Provide the (x, y) coordinate of the cell's center where the given text is located.  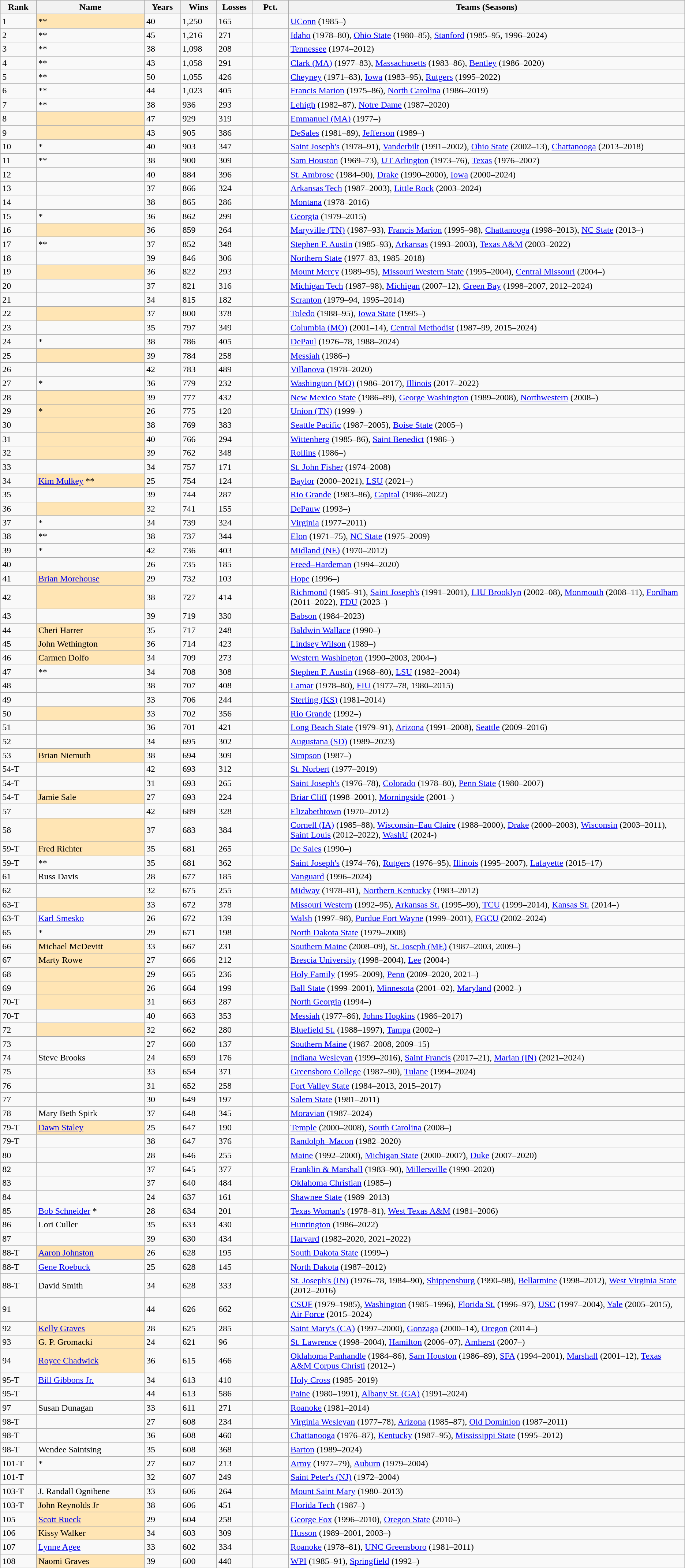
432 (234, 397)
665 (198, 974)
822 (198, 272)
852 (198, 244)
709 (198, 658)
Midway (1978–81), Northern Kentucky (1983–2012) (487, 891)
74 (18, 1058)
51 (18, 727)
84 (18, 1197)
65 (18, 932)
Hope (1996–) (487, 578)
195 (234, 1253)
9 (18, 132)
Lori Culler (90, 1225)
645 (198, 1169)
865 (198, 202)
735 (198, 564)
72 (18, 1030)
626 (198, 1309)
Naomi Graves (90, 1561)
460 (234, 1436)
Richmond (1985–91), Saint Joseph's (1991–2001), LIU Brooklyn (2002–08), Monmouth (2008–11), Fordham (2011–2022), FDU (2023–) (487, 597)
Brian Niemuth (90, 755)
3 (18, 49)
846 (198, 258)
Cornell (IA) (1985–88), Wisconsin–Eau Claire (1988–2000), Drake (2000–2003), Wisconsin (2003–2011), Saint Louis (2012–2022), WashU (2024-) (487, 830)
Aaron Johnston (90, 1253)
634 (198, 1211)
David Smith (90, 1285)
273 (234, 658)
306 (234, 258)
408 (234, 686)
John Wethington (90, 644)
66 (18, 946)
Idaho (1978–80), Ohio State (1980–85), Stanford (1985–95, 1996–2024) (487, 35)
777 (198, 397)
719 (198, 616)
Harvard (1982–2020, 2021–2022) (487, 1239)
603 (198, 1533)
97 (18, 1408)
410 (234, 1380)
Dawn Staley (90, 1127)
106 (18, 1533)
20 (18, 286)
St. Joseph's (IN) (1976–78, 1984–90), Shippensburg (1990–98), Bellarmine (1998–2012), West Virginia State (2012–2016) (487, 1285)
Oklahoma Panhandle (1984–86), Sam Houston (1986–89), SFA (1994–2001), Marshall (2001–12), Texas A&M Corpus Christi (2012–) (487, 1361)
18 (18, 258)
430 (234, 1225)
224 (234, 797)
St. Norbert (1977–2019) (487, 769)
8 (18, 119)
Saint Joseph's (1978–91), Vanderbilt (1991–2002), Ohio State (2002–13), Chattanooga (2013–2018) (487, 146)
489 (234, 369)
58 (18, 830)
208 (234, 49)
2 (18, 35)
68 (18, 974)
Emmanuel (MA) (1977–) (487, 119)
Western Washington (1990–2003, 2004–) (487, 658)
Simpson (1987–) (487, 755)
108 (18, 1561)
1,216 (198, 35)
694 (198, 755)
Bob Schneider * (90, 1211)
103 (234, 578)
16 (18, 230)
371 (234, 1071)
48 (18, 686)
Gene Roebuck (90, 1266)
77 (18, 1100)
654 (198, 1071)
800 (198, 314)
312 (234, 769)
586 (234, 1394)
376 (234, 1141)
615 (198, 1361)
Army (1977–79), Auburn (1979–2004) (487, 1463)
Holy Cross (1985–2019) (487, 1380)
4 (18, 63)
198 (234, 932)
New Mexico State (1986–89), George Washington (1989–2008), Northwestern (2008–) (487, 397)
451 (234, 1505)
Michigan Tech (1987–98), Michigan (2007–12), Green Bay (1998–2007, 2012–2024) (487, 286)
Saint Peter's (NJ) (1972–2004) (487, 1477)
Saint Joseph's (1976–78), Colorado (1978–80), Penn State (1980–2007) (487, 783)
DePauw (1993–) (487, 509)
15 (18, 216)
Franklin & Marshall (1983–90), Millersville (1990–2020) (487, 1169)
821 (198, 286)
North Dakota (1987–2012) (487, 1266)
1,098 (198, 49)
61 (18, 877)
377 (234, 1169)
353 (234, 1016)
769 (198, 425)
165 (234, 21)
Pct. (270, 7)
344 (234, 536)
Augustana (SD) (1989–2023) (487, 741)
124 (234, 481)
234 (234, 1422)
466 (234, 1361)
67 (18, 960)
349 (234, 328)
294 (234, 439)
484 (234, 1183)
Texas Woman's (1978–81), West Texas A&M (1981–2006) (487, 1211)
717 (198, 630)
659 (198, 1058)
677 (198, 877)
1,058 (198, 63)
347 (234, 146)
Elizabethtown (1970–2012) (487, 811)
190 (234, 1127)
Arkansas Tech (1987–2003), Little Rock (2003–2024) (487, 188)
757 (198, 467)
714 (198, 644)
52 (18, 741)
Walsh (1997–98), Purdue Fort Wayne (1999–2001), FGCU (2002–2024) (487, 918)
Bill Gibbons Jr. (90, 1380)
602 (198, 1547)
Barton (1989–2024) (487, 1449)
St. Ambrose (1984–90), Drake (1990–2000), Iowa (2000–2024) (487, 175)
403 (234, 550)
702 (198, 714)
640 (198, 1183)
49 (18, 700)
Kim Mulkey ** (90, 481)
Sam Houston (1969–73), UT Arlington (1973–76), Texas (1976–2007) (487, 160)
Randolph–Macon (1982–2020) (487, 1141)
368 (234, 1449)
Southern Maine (1987–2008, 2009–15) (487, 1044)
Rollins (1986–) (487, 453)
866 (198, 188)
Messiah (1977–86), Johns Hopkins (1986–2017) (487, 1016)
Saint Mary's (CA) (1997–2000), Gonzaga (2000–14), Oregon (2014–) (487, 1328)
426 (234, 77)
936 (198, 105)
Saint Joseph's (1974–76), Rutgers (1976–95), Illinois (1995–2007), Lafayette (2015–17) (487, 862)
87 (18, 1239)
732 (198, 578)
139 (234, 918)
308 (234, 672)
Virginia (1977–2011) (487, 523)
Toledo (1988–95), Iowa State (1995–) (487, 314)
Jamie Sale (90, 797)
625 (198, 1328)
316 (234, 286)
Ball State (1999–2001), Minnesota (2001–02), Maryland (2002–) (487, 988)
Scott Rueck (90, 1519)
145 (234, 1266)
630 (198, 1239)
Briar Cliff (1998–2001), Morningside (2001–) (487, 797)
Michael McDevitt (90, 946)
Greensboro College (1987–90), Tulane (1994–2024) (487, 1071)
1,250 (198, 21)
Union (TN) (1999–) (487, 411)
82 (18, 1169)
Name (90, 7)
299 (234, 216)
649 (198, 1100)
Brian Morehouse (90, 578)
900 (198, 160)
754 (198, 481)
648 (198, 1114)
929 (198, 119)
John Reynolds Jr (90, 1505)
92 (18, 1328)
93 (18, 1342)
Losses (234, 7)
689 (198, 811)
784 (198, 355)
De Sales (1990–) (487, 849)
Florida Tech (1987–) (487, 1505)
600 (198, 1561)
Moravian (1987–2024) (487, 1114)
Bluefield St. (1988–1997), Tampa (2002–) (487, 1030)
Northern State (1977–83, 1985–2018) (487, 258)
859 (198, 230)
362 (234, 862)
708 (198, 672)
248 (234, 630)
637 (198, 1197)
DePaul (1976–78, 1988–2024) (487, 341)
Stephen F. Austin (1968–80), LSU (1982–2004) (487, 672)
Marty Rowe (90, 960)
176 (234, 1058)
Russ Davis (90, 877)
Kelly Graves (90, 1328)
739 (198, 523)
11 (18, 160)
Freed–Hardeman (1994–2020) (487, 564)
DeSales (1981–89), Jefferson (1989–) (487, 132)
Midland (NE) (1970–2012) (487, 550)
1 (18, 21)
North Georgia (1994–) (487, 1002)
Holy Family (1995–2009), Penn (2009–2020, 2021–) (487, 974)
249 (234, 1477)
Cheyney (1971–83), Iowa (1983–95), Rutgers (1995–2022) (487, 77)
96 (234, 1342)
Karl Smesko (90, 918)
120 (234, 411)
Messiah (1986–) (487, 355)
105 (18, 1519)
Sterling (KS) (1981–2014) (487, 700)
94 (18, 1361)
383 (234, 425)
Villanova (1978–2020) (487, 369)
667 (198, 946)
905 (198, 132)
G. P. Gromacki (90, 1342)
1,055 (198, 77)
Chattanooga (1976–87), Kentucky (1987–95), Mississippi State (1995–2012) (487, 1436)
766 (198, 439)
Royce Chadwick (90, 1361)
797 (198, 328)
815 (198, 300)
232 (234, 383)
Seattle Pacific (1987–2005), Boise State (2005–) (487, 425)
Brescia University (1998–2004), Lee (2004-) (487, 960)
83 (18, 1183)
701 (198, 727)
Maryville (TN) (1987–93), Francis Marion (1995–98), Chattanooga (1998–2013), NC State (2013–) (487, 230)
741 (198, 509)
Tennessee (1974–2012) (487, 49)
Wittenberg (1985–86), Saint Benedict (1986–) (487, 439)
Oklahoma Christian (1985–) (487, 1183)
12 (18, 175)
Lehigh (1982–87), Notre Dame (1987–2020) (487, 105)
Lynne Agee (90, 1547)
423 (234, 644)
675 (198, 891)
Indiana Wesleyan (1999–2016), Saint Francis (2017–21), Marian (IN) (2021–2024) (487, 1058)
Shawnee State (1989–2013) (487, 1197)
244 (234, 700)
Mount Saint Mary (1980–2013) (487, 1491)
St. Lawrence (1998–2004), Hamilton (2006–07), Amherst (2007–) (487, 1342)
744 (198, 495)
14 (18, 202)
633 (198, 1225)
86 (18, 1225)
182 (234, 300)
13 (18, 188)
199 (234, 988)
384 (234, 830)
Baldwin Wallace (1990–) (487, 630)
Mount Mercy (1989–95), Missouri Western State (1995–2004), Central Missouri (2004–) (487, 272)
434 (234, 1239)
333 (234, 1285)
Lamar (1978–80), FIU (1977–78, 1980–2015) (487, 686)
76 (18, 1086)
161 (234, 1197)
St. John Fisher (1974–2008) (487, 467)
Roanoke (1978–81), UNC Greensboro (1981–2011) (487, 1547)
386 (234, 132)
107 (18, 1547)
UConn (1985–) (487, 21)
201 (234, 1211)
775 (198, 411)
Steve Brooks (90, 1058)
671 (198, 932)
Wendee Saintsing (90, 1449)
19 (18, 272)
53 (18, 755)
707 (198, 686)
737 (198, 536)
736 (198, 550)
46 (18, 658)
1,023 (198, 91)
Roanoke (1981–2014) (487, 1408)
652 (198, 1086)
Wins (198, 7)
62 (18, 891)
212 (234, 960)
356 (234, 714)
440 (234, 1561)
779 (198, 383)
21 (18, 300)
285 (234, 1328)
291 (234, 63)
421 (234, 727)
78 (18, 1114)
Fort Valley State (1984–2013, 2015–2017) (487, 1086)
10 (18, 146)
695 (198, 741)
Missouri Western (1992–95), Arkansas St. (1995–99), TCU (1999–2014), Kansas St. (2014–) (487, 905)
Years (162, 7)
884 (198, 175)
Cheri Harrer (90, 630)
660 (198, 1044)
Huntington (1986–2022) (487, 1225)
862 (198, 216)
Kissy Walker (90, 1533)
171 (234, 467)
Lindsey Wilson (1989–) (487, 644)
Francis Marion (1975–86), North Carolina (1986–2019) (487, 91)
155 (234, 509)
Rio Grande (1992–) (487, 714)
328 (234, 811)
George Fox (1996–2010), Oregon State (2010–) (487, 1519)
604 (198, 1519)
22 (18, 314)
17 (18, 244)
786 (198, 341)
Fred Richter (90, 849)
85 (18, 1211)
646 (198, 1155)
Husson (1989–2001, 2003–) (487, 1533)
666 (198, 960)
Georgia (1979–2015) (487, 216)
197 (234, 1100)
Washington (MO) (1986–2017), Illinois (2017–2022) (487, 383)
41 (18, 578)
783 (198, 369)
6 (18, 91)
Paine (1980–1991), Albany St. (GA) (1991–2024) (487, 1394)
334 (234, 1547)
Virginia Wesleyan (1977–78), Arizona (1985–87), Old Dominion (1987–2011) (487, 1422)
213 (234, 1463)
621 (198, 1342)
280 (234, 1030)
J. Randall Ognibene (90, 1491)
WPI (1985–91), Springfield (1992–) (487, 1561)
727 (198, 597)
CSUF (1979–1985), Washington (1985–1996), Florida St. (1996–97), USC (1997–2004), Yale (2005–2015), Air Force (2015–2024) (487, 1309)
57 (18, 811)
Temple (2000–2008), South Carolina (2008–) (487, 1127)
Vanguard (1996–2024) (487, 877)
664 (198, 988)
Baylor (2000–2021), LSU (2021–) (487, 481)
Teams (Seasons) (487, 7)
5 (18, 77)
706 (198, 700)
75 (18, 1071)
North Dakota State (1979–2008) (487, 932)
Stephen F. Austin (1985–93), Arkansas (1993–2003), Texas A&M (2003–2022) (487, 244)
Mary Beth Spirk (90, 1114)
319 (234, 119)
Carmen Dolfo (90, 658)
Long Beach State (1979–91), Arizona (1991–2008), Seattle (2009–2016) (487, 727)
683 (198, 830)
South Dakota State (1999–) (487, 1253)
23 (18, 328)
91 (18, 1309)
Rio Grande (1983–86), Capital (1986–2022) (487, 495)
762 (198, 453)
396 (234, 175)
73 (18, 1044)
Rank (18, 7)
Salem State (1981–2011) (487, 1100)
302 (234, 741)
345 (234, 1114)
Southern Maine (2008–09), St. Joseph (ME) (1987–2003, 2009–) (487, 946)
231 (234, 946)
137 (234, 1044)
Susan Dunagan (90, 1408)
Babson (1984–2023) (487, 616)
Columbia (MO) (2001–14), Central Methodist (1987–99, 2015–2024) (487, 328)
611 (198, 1408)
286 (234, 202)
Montana (1978–2016) (487, 202)
Maine (1992–2000), Michigan State (2000–2007), Duke (2007–2020) (487, 1155)
330 (234, 616)
69 (18, 988)
236 (234, 974)
414 (234, 597)
903 (198, 146)
Clark (MA) (1977–83), Massachusetts (1983–86), Bentley (1986–2020) (487, 63)
80 (18, 1155)
7 (18, 105)
Elon (1971–75), NC State (1975–2009) (487, 536)
Scranton (1979–94, 1995–2014) (487, 300)
